Capture the cell that displays the provided text and extract its [X, Y] central coordinate. 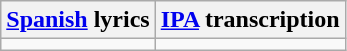
IPA transcription [250, 20]
Spanish lyrics [78, 20]
